Extract the [X, Y] coordinate from the center of the cell holding the provided text.  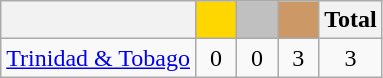
Total [351, 20]
Trinidad & Tobago [98, 58]
